Identify which cell holds the provided text, then report its (x, y) central coordinate. 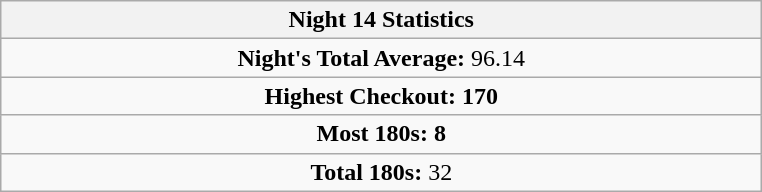
Night 14 Statistics (382, 20)
Most 180s: 8 (382, 134)
Total 180s: 32 (382, 172)
Night's Total Average: 96.14 (382, 58)
Highest Checkout: 170 (382, 96)
